Extract the (x, y) coordinate from the center of the cell holding the provided text.  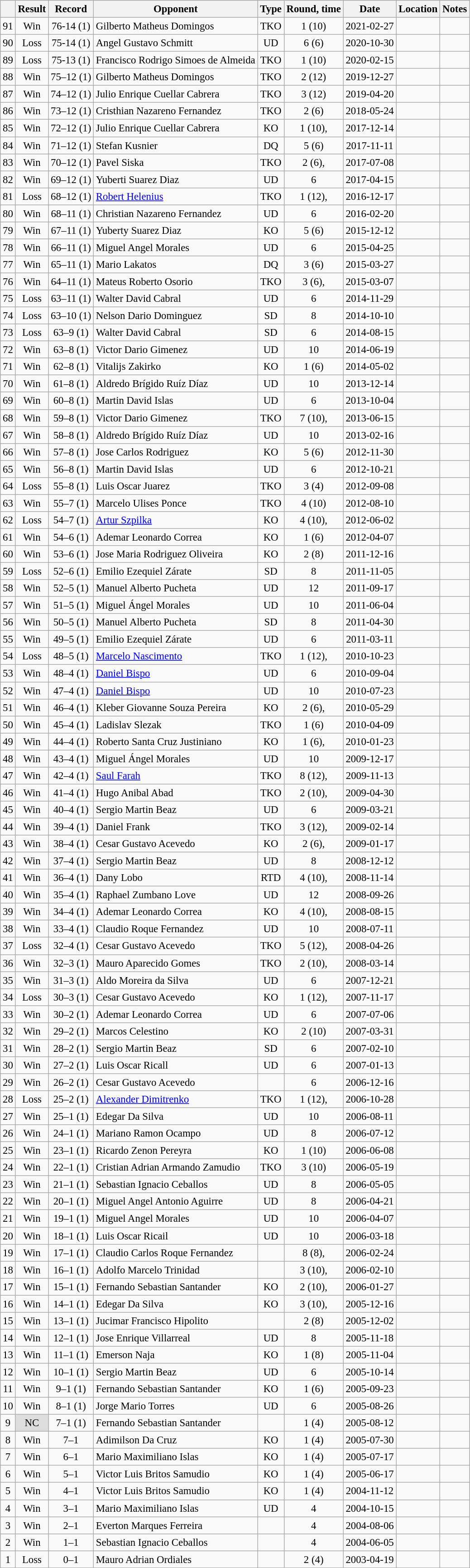
44 (8, 827)
66–11 (1) (71, 247)
60–8 (1) (71, 401)
2011-11-05 (369, 571)
7–1 (71, 1440)
2007-12-21 (369, 980)
71–12 (1) (71, 145)
2004-08-06 (369, 1525)
41 (8, 878)
59 (8, 571)
2013-10-04 (369, 401)
3 (6), (313, 281)
2007-03-31 (369, 1031)
24 (8, 1167)
36 (8, 963)
2009-12-17 (369, 759)
2 (10) (313, 1031)
7 (8, 1457)
47 (8, 776)
2 (12) (313, 77)
91 (8, 26)
75 (8, 299)
52–5 (1) (71, 588)
6 (6) (313, 43)
34 (8, 997)
Jucimar Francisco Hipolito (176, 1321)
2006-12-16 (369, 1082)
NC (32, 1423)
2017-11-11 (369, 145)
68–11 (1) (71, 213)
34–4 (1) (71, 912)
79 (8, 231)
21 (8, 1219)
25 (8, 1151)
2009-01-17 (369, 844)
2010-01-23 (369, 741)
2018-05-24 (369, 111)
55–8 (1) (71, 486)
55 (8, 639)
3 (12), (313, 827)
Jose Enrique Villarreal (176, 1338)
Kleber Giovanne Souza Pereira (176, 707)
2009-04-30 (369, 793)
7–1 (1) (71, 1423)
62–8 (1) (71, 367)
14–1 (1) (71, 1304)
26 (8, 1133)
2013-12-14 (369, 384)
41–4 (1) (71, 793)
37 (8, 946)
Everton Marques Ferreira (176, 1525)
50 (8, 725)
Ladislav Slezak (176, 725)
70 (8, 384)
4–1 (71, 1491)
67 (8, 435)
2012-08-10 (369, 503)
57 (8, 605)
21–1 (1) (71, 1185)
Date (369, 9)
35–4 (1) (71, 895)
52 (8, 691)
2007-07-06 (369, 1014)
90 (8, 43)
Robert Helenius (176, 196)
64–11 (1) (71, 281)
Stefan Kusnier (176, 145)
Raphael Zumbano Love (176, 895)
Luis Oscar Ricall (176, 1065)
48 (8, 759)
15 (8, 1321)
46 (8, 793)
Roberto Santa Cruz Justiniano (176, 741)
2019-04-20 (369, 94)
2006-05-19 (369, 1167)
2012-10-21 (369, 469)
57–8 (1) (71, 452)
Mauro Adrian Ordiales (176, 1559)
81 (8, 196)
66 (8, 452)
Saul Farah (176, 776)
2006-10-28 (369, 1099)
Adimilson Da Cruz (176, 1440)
8 (12), (313, 776)
2014-10-10 (369, 316)
Hugo Anibal Abad (176, 793)
61–8 (1) (71, 384)
12–1 (1) (71, 1338)
Mateus Roberto Osorio (176, 281)
31 (8, 1048)
48–4 (1) (71, 673)
Angel Gustavo Schmitt (176, 43)
Ricardo Zenon Pereyra (176, 1151)
68 (8, 418)
Artur Szpilka (176, 520)
88 (8, 77)
Adolfo Marcelo Trinidad (176, 1270)
60 (8, 554)
32 (8, 1031)
3 (6) (313, 265)
2015-03-27 (369, 265)
45–4 (1) (71, 725)
2009-11-13 (369, 776)
37–4 (1) (71, 861)
2005-08-12 (369, 1423)
Miguel Angel Antonio Aguirre (176, 1201)
23 (8, 1185)
80 (8, 213)
22 (8, 1201)
15–1 (1) (71, 1287)
20–1 (1) (71, 1201)
61 (8, 537)
1 (8, 1559)
Dany Lobo (176, 878)
Luis Oscar Juarez (176, 486)
2011-09-17 (369, 588)
42–4 (1) (71, 776)
53 (8, 673)
70–12 (1) (71, 162)
6–1 (71, 1457)
46–4 (1) (71, 707)
2010-10-23 (369, 657)
35 (8, 980)
86 (8, 111)
Notes (455, 9)
8 (8), (313, 1253)
29 (8, 1082)
2003-04-19 (369, 1559)
64 (8, 486)
Mario Lakatos (176, 265)
69–12 (1) (71, 179)
4 (10) (313, 503)
2012-04-07 (369, 537)
2017-07-08 (369, 162)
25–1 (1) (71, 1117)
32–4 (1) (71, 946)
2004-11-12 (369, 1491)
45 (8, 810)
2–1 (71, 1525)
2 (8, 1542)
2014-08-15 (369, 333)
Marcelo Ulises Ponce (176, 503)
48–5 (1) (71, 657)
50–5 (1) (71, 622)
2005-10-14 (369, 1372)
3 (4) (313, 486)
2012-06-02 (369, 520)
2016-02-20 (369, 213)
16–1 (1) (71, 1270)
Location (418, 9)
87 (8, 94)
Marcelo Nascimento (176, 657)
76-14 (1) (71, 26)
2007-02-10 (369, 1048)
2008-11-14 (369, 878)
65 (8, 469)
72–12 (1) (71, 128)
23–1 (1) (71, 1151)
Claudio Carlos Roque Fernandez (176, 1253)
55–7 (1) (71, 503)
2021-02-27 (369, 26)
2014-11-29 (369, 299)
Mauro Aparecido Gomes (176, 963)
Marcos Celestino (176, 1031)
10–1 (1) (71, 1372)
2009-02-14 (369, 827)
2011-04-30 (369, 622)
89 (8, 60)
72 (8, 350)
2020-10-30 (369, 43)
24–1 (1) (71, 1133)
38–4 (1) (71, 844)
2005-11-18 (369, 1338)
31–3 (1) (71, 980)
54–6 (1) (71, 537)
13 (8, 1355)
16 (8, 1304)
74–12 (1) (71, 94)
2006-02-24 (369, 1253)
2006-06-08 (369, 1151)
19–1 (1) (71, 1219)
28 (8, 1099)
2005-07-17 (369, 1457)
1–1 (71, 1542)
2013-02-16 (369, 435)
2011-06-04 (369, 605)
82 (8, 179)
Record (71, 9)
2017-12-14 (369, 128)
9–1 (1) (71, 1389)
20 (8, 1236)
2020-02-15 (369, 60)
53–6 (1) (71, 554)
77 (8, 265)
43–4 (1) (71, 759)
2015-03-07 (369, 281)
27–2 (1) (71, 1065)
18 (8, 1270)
2005-11-04 (369, 1355)
2010-05-29 (369, 707)
2016-12-17 (369, 196)
2 (6) (313, 111)
33 (8, 1014)
63–10 (1) (71, 316)
68–12 (1) (71, 196)
1 (8) (313, 1355)
28–2 (1) (71, 1048)
Type (271, 9)
2008-03-14 (369, 963)
RTD (271, 878)
9 (8, 1423)
27 (8, 1117)
Opponent (176, 9)
2008-04-26 (369, 946)
11–1 (1) (71, 1355)
63–8 (1) (71, 350)
3 (10) (313, 1167)
2005-08-26 (369, 1406)
2017-04-15 (369, 179)
39–4 (1) (71, 827)
5 (8, 1491)
0–1 (71, 1559)
36–4 (1) (71, 878)
2008-12-12 (369, 861)
63–11 (1) (71, 299)
2015-12-12 (369, 231)
52–6 (1) (71, 571)
76 (8, 281)
2005-07-30 (369, 1440)
2006-01-27 (369, 1287)
58–8 (1) (71, 435)
54–7 (1) (71, 520)
85 (8, 128)
2012-11-30 (369, 452)
2006-05-05 (369, 1185)
Cristian Adrian Armando Zamudio (176, 1167)
2014-05-02 (369, 367)
2014-06-19 (369, 350)
Jose Carlos Rodriguez (176, 452)
3 (8, 1525)
83 (8, 162)
2005-06-17 (369, 1474)
44–4 (1) (71, 741)
2006-03-18 (369, 1236)
2015-04-25 (369, 247)
11 (8, 1389)
54 (8, 657)
69 (8, 401)
56–8 (1) (71, 469)
51 (8, 707)
30–3 (1) (71, 997)
73 (8, 333)
56 (8, 622)
1 (6), (313, 741)
2010-09-04 (369, 673)
2 (4) (313, 1559)
58 (8, 588)
42 (8, 861)
74 (8, 316)
2004-10-15 (369, 1508)
40–4 (1) (71, 810)
39 (8, 912)
Christian Nazareno Fernandez (176, 213)
17–1 (1) (71, 1253)
47–4 (1) (71, 691)
78 (8, 247)
62 (8, 520)
2006-02-10 (369, 1270)
2008-08-15 (369, 912)
2007-01-13 (369, 1065)
2010-07-23 (369, 691)
26–2 (1) (71, 1082)
8–1 (1) (71, 1406)
30 (8, 1065)
3–1 (71, 1508)
19 (8, 1253)
Francisco Rodrigo Simoes de Almeida (176, 60)
2008-09-26 (369, 895)
43 (8, 844)
32–3 (1) (71, 963)
2004-06-05 (369, 1542)
75-13 (1) (71, 60)
2006-04-21 (369, 1201)
Yuberty Suarez Diaz (176, 231)
73–12 (1) (71, 111)
1 (10), (313, 128)
67–11 (1) (71, 231)
Emerson Naja (176, 1355)
Pavel Siska (176, 162)
Mariano Ramon Ocampo (176, 1133)
2006-07-12 (369, 1133)
Luis Oscar Ricail (176, 1236)
17 (8, 1287)
2007-11-17 (369, 997)
2006-04-07 (369, 1219)
2008-07-11 (369, 929)
Cristhian Nazareno Fernandez (176, 111)
18–1 (1) (71, 1236)
Round, time (313, 9)
33–4 (1) (71, 929)
2009-03-21 (369, 810)
2005-12-16 (369, 1304)
Alexander Dimitrenko (176, 1099)
Jorge Mario Torres (176, 1406)
Vitalijs Zakirko (176, 367)
22–1 (1) (71, 1167)
71 (8, 367)
2005-09-23 (369, 1389)
3 (12) (313, 94)
63 (8, 503)
Nelson Dario Dominguez (176, 316)
Claudio Roque Fernandez (176, 929)
Aldo Moreira da Silva (176, 980)
Jose Maria Rodriguez Oliveira (176, 554)
49–5 (1) (71, 639)
65–11 (1) (71, 265)
29–2 (1) (71, 1031)
2012-09-08 (369, 486)
40 (8, 895)
2011-03-11 (369, 639)
2005-12-02 (369, 1321)
Result (32, 9)
2013-06-15 (369, 418)
7 (10), (313, 418)
Daniel Frank (176, 827)
13–1 (1) (71, 1321)
63–9 (1) (71, 333)
49 (8, 741)
75–12 (1) (71, 77)
84 (8, 145)
59–8 (1) (71, 418)
2010-04-09 (369, 725)
25–2 (1) (71, 1099)
30–2 (1) (71, 1014)
51–5 (1) (71, 605)
2011-12-16 (369, 554)
38 (8, 929)
2019-12-27 (369, 77)
Yuberti Suarez Diaz (176, 179)
14 (8, 1338)
5 (12), (313, 946)
5–1 (71, 1474)
2006-08-11 (369, 1117)
75-14 (1) (71, 43)
